Locate the cell with the specified text and output its (x, y) center coordinate. 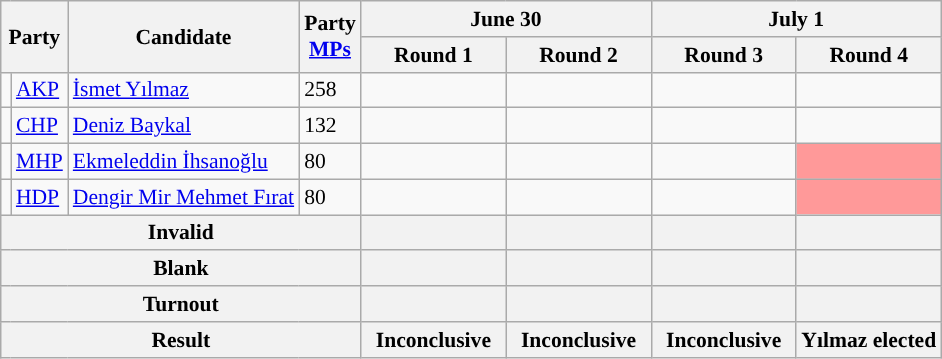
Ekmeleddin İhsanoğlu (184, 162)
Candidate (184, 36)
Yılmaz elected (868, 340)
Round 2 (578, 55)
June 30 (506, 19)
Round 4 (868, 55)
July 1 (796, 19)
Party (34, 36)
İsmet Yılmaz (184, 90)
Result (181, 340)
PartyMPs (330, 36)
MHP (40, 162)
Invalid (181, 233)
132 (330, 126)
Dengir Mir Mehmet Fırat (184, 197)
Round 1 (434, 55)
CHP (40, 126)
HDP (40, 197)
Round 3 (724, 55)
Turnout (181, 304)
Deniz Baykal (184, 126)
AKP (40, 90)
Blank (181, 269)
258 (330, 90)
